Pinpoint the cell where the given text exists, returning its (x, y) midpoint coordinate. 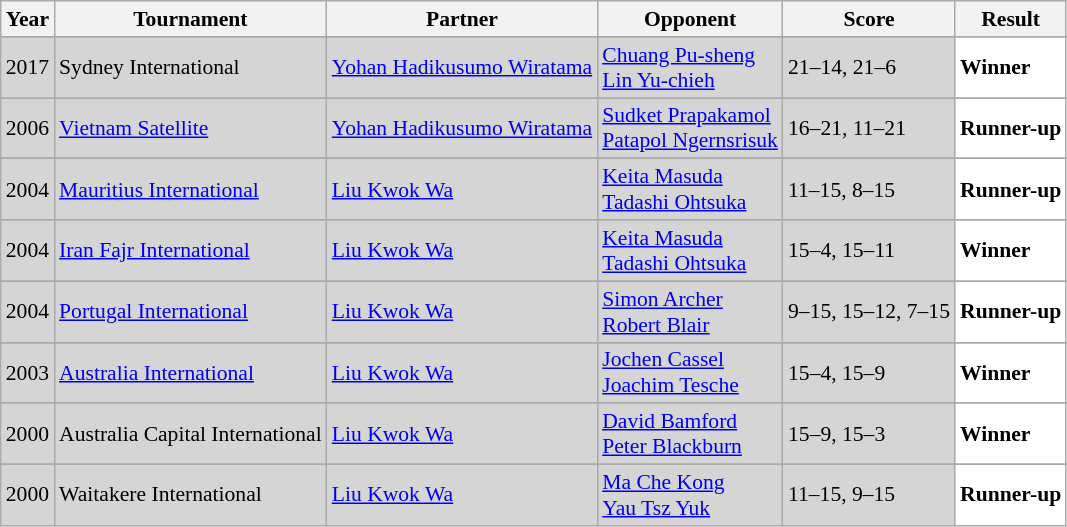
Chuang Pu-sheng Lin Yu-chieh (690, 68)
Year (28, 19)
Ma Che Kong Yau Tsz Yuk (690, 496)
2006 (28, 128)
Opponent (690, 19)
Partner (462, 19)
Simon Archer Robert Blair (690, 312)
Waitakere International (190, 496)
15–9, 15–3 (869, 434)
15–4, 15–9 (869, 372)
Sydney International (190, 68)
Result (1010, 19)
Score (869, 19)
11–15, 9–15 (869, 496)
9–15, 15–12, 7–15 (869, 312)
21–14, 21–6 (869, 68)
Australia Capital International (190, 434)
11–15, 8–15 (869, 190)
Tournament (190, 19)
Portugal International (190, 312)
Mauritius International (190, 190)
Australia International (190, 372)
Iran Fajr International (190, 250)
David Bamford Peter Blackburn (690, 434)
2017 (28, 68)
Jochen Cassel Joachim Tesche (690, 372)
15–4, 15–11 (869, 250)
Vietnam Satellite (190, 128)
Sudket Prapakamol Patapol Ngernsrisuk (690, 128)
16–21, 11–21 (869, 128)
2003 (28, 372)
